Scan for the cell matching the given text and deliver its [X, Y] coordinate at center. 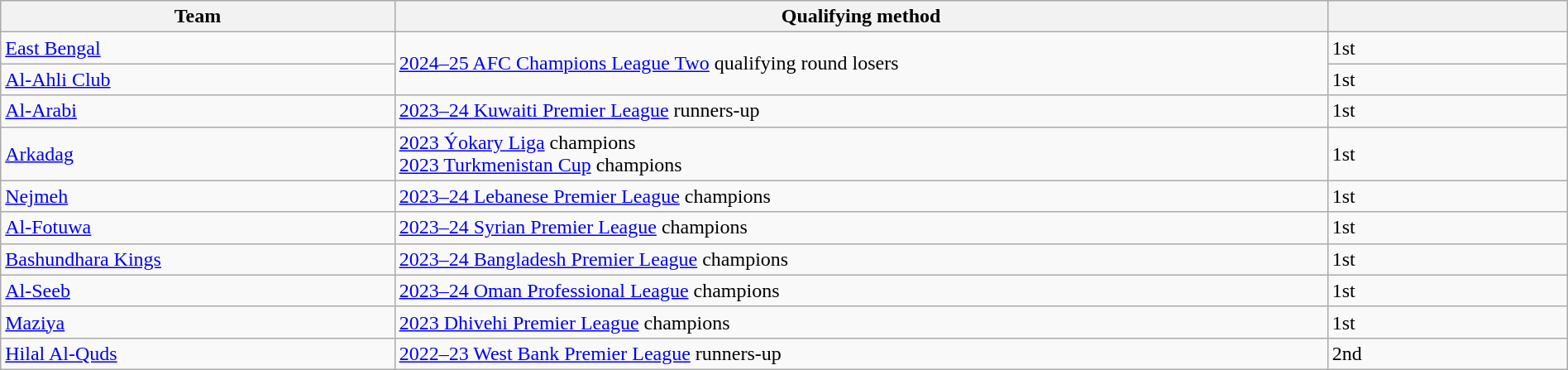
2022–23 West Bank Premier League runners-up [861, 353]
2023–24 Lebanese Premier League champions [861, 196]
East Bengal [198, 48]
2023–24 Kuwaiti Premier League runners-up [861, 111]
2023 Dhivehi Premier League champions [861, 322]
2nd [1447, 353]
Hilal Al-Quds [198, 353]
Al-Ahli Club [198, 79]
Bashundhara Kings [198, 259]
Nejmeh [198, 196]
Arkadag [198, 154]
Al-Seeb [198, 291]
2024–25 AFC Champions League Two qualifying round losers [861, 64]
2023–24 Oman Professional League champions [861, 291]
2023–24 Syrian Premier League champions [861, 228]
2023–24 Bangladesh Premier League champions [861, 259]
Al-Arabi [198, 111]
2023 Ýokary Liga champions2023 Turkmenistan Cup champions [861, 154]
Qualifying method [861, 17]
Team [198, 17]
Maziya [198, 322]
Al-Fotuwa [198, 228]
